Detect which cell encompasses the target text, then output its (X, Y) center coordinate. 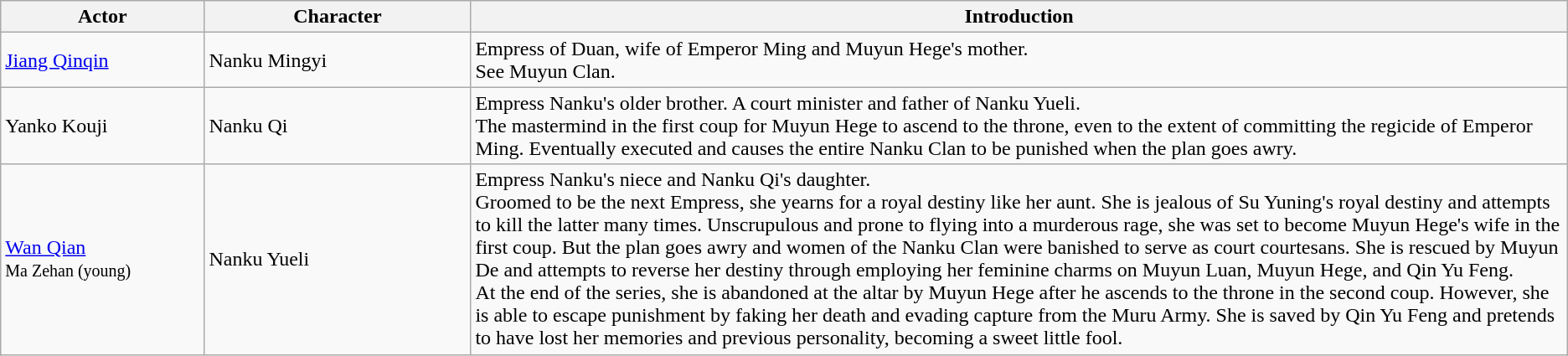
Character (338, 17)
Nanku Qi (338, 126)
Wan QianMa Zehan (young) (102, 260)
Nanku Yueli (338, 260)
Empress of Duan, wife of Emperor Ming and Muyun Hege's mother.See Muyun Clan. (1019, 60)
Jiang Qinqin (102, 60)
Introduction (1019, 17)
Actor (102, 17)
Nanku Mingyi (338, 60)
Yanko Kouji (102, 126)
